Scan for the cell matching the given text and deliver its (x, y) coordinate at center. 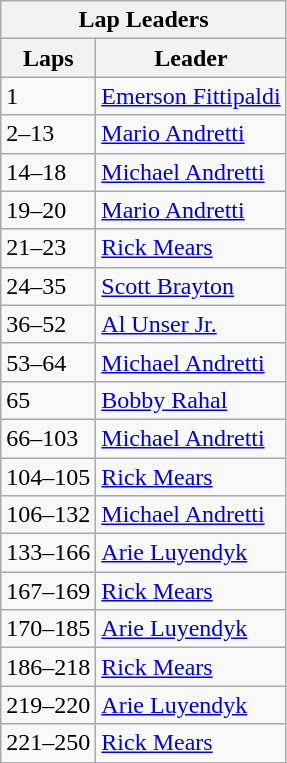
65 (48, 400)
Al Unser Jr. (191, 324)
167–169 (48, 591)
1 (48, 96)
53–64 (48, 362)
170–185 (48, 629)
186–218 (48, 667)
Leader (191, 58)
104–105 (48, 477)
14–18 (48, 172)
Bobby Rahal (191, 400)
Emerson Fittipaldi (191, 96)
221–250 (48, 743)
2–13 (48, 134)
Lap Leaders (144, 20)
24–35 (48, 286)
219–220 (48, 705)
21–23 (48, 248)
66–103 (48, 438)
19–20 (48, 210)
Laps (48, 58)
Scott Brayton (191, 286)
106–132 (48, 515)
36–52 (48, 324)
133–166 (48, 553)
